Determine the (x, y) coordinate at the center of the cell enclosing the given text.  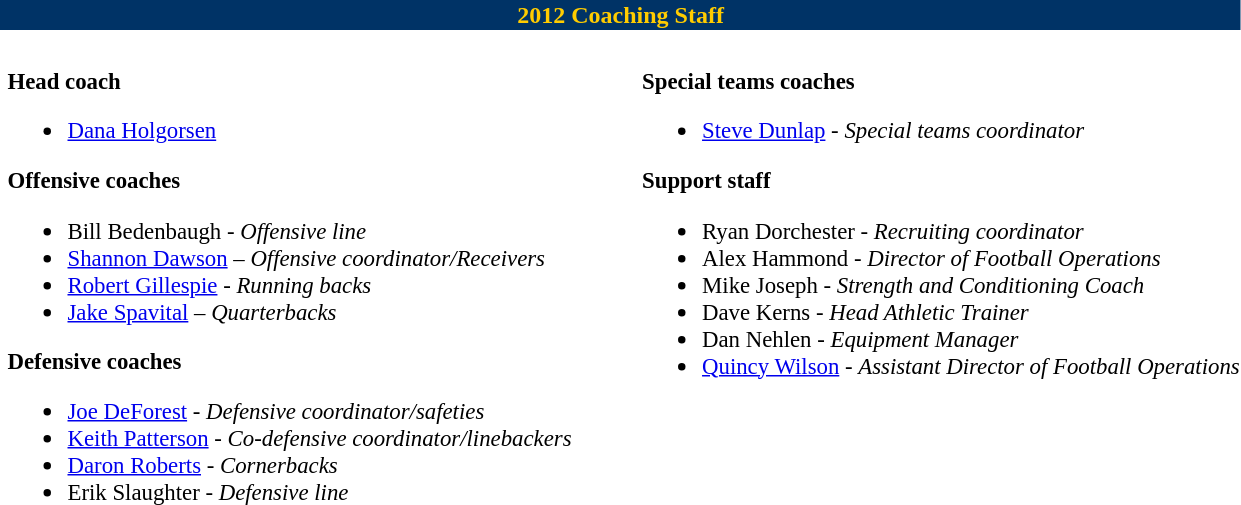
2012 Coaching Staff (620, 15)
